Determine the [x, y] coordinate at the center of the cell enclosing the given text.  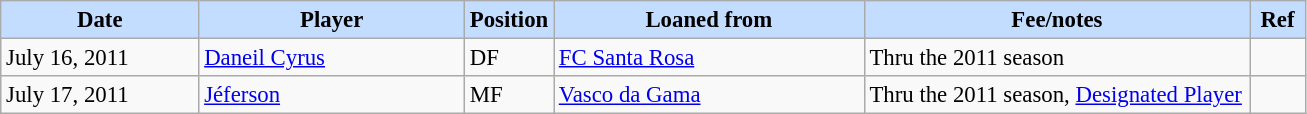
July 17, 2011 [100, 95]
MF [508, 95]
Daneil Cyrus [332, 58]
Loaned from [710, 20]
FC Santa Rosa [710, 58]
Jéferson [332, 95]
July 16, 2011 [100, 58]
Date [100, 20]
Thru the 2011 season, Designated Player [1057, 95]
Position [508, 20]
Ref [1278, 20]
Vasco da Gama [710, 95]
Thru the 2011 season [1057, 58]
Player [332, 20]
Fee/notes [1057, 20]
DF [508, 58]
